Return the (X, Y) coordinate for the center point of the cell that contains the specified text.  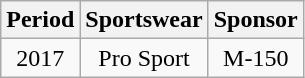
Sponsor (256, 20)
2017 (40, 58)
M-150 (256, 58)
Period (40, 20)
Sportswear (144, 20)
Pro Sport (144, 58)
